Provide the (x, y) coordinate of the cell's center where the given text is located.  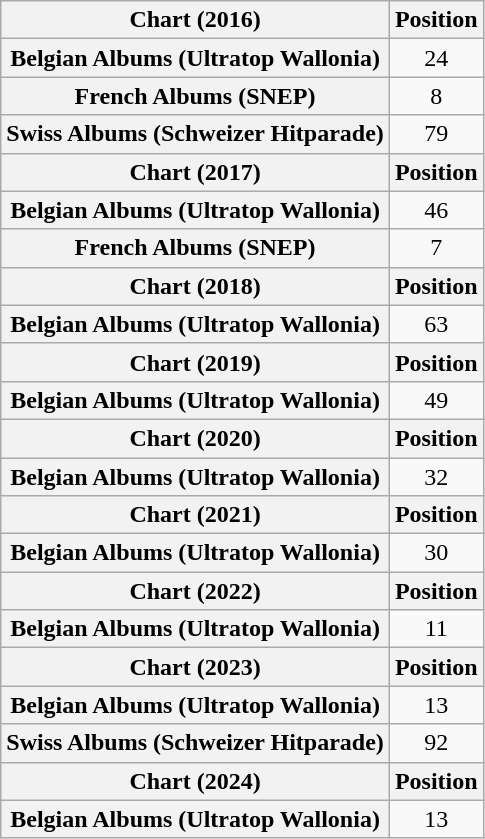
Chart (2024) (196, 781)
49 (436, 400)
11 (436, 629)
92 (436, 743)
Chart (2016) (196, 20)
Chart (2018) (196, 286)
Chart (2020) (196, 438)
79 (436, 134)
46 (436, 210)
Chart (2017) (196, 172)
Chart (2021) (196, 515)
7 (436, 248)
Chart (2022) (196, 591)
Chart (2023) (196, 667)
30 (436, 553)
32 (436, 477)
8 (436, 96)
63 (436, 324)
Chart (2019) (196, 362)
24 (436, 58)
